Determine the [x, y] coordinate at the center of the cell enclosing the given text.  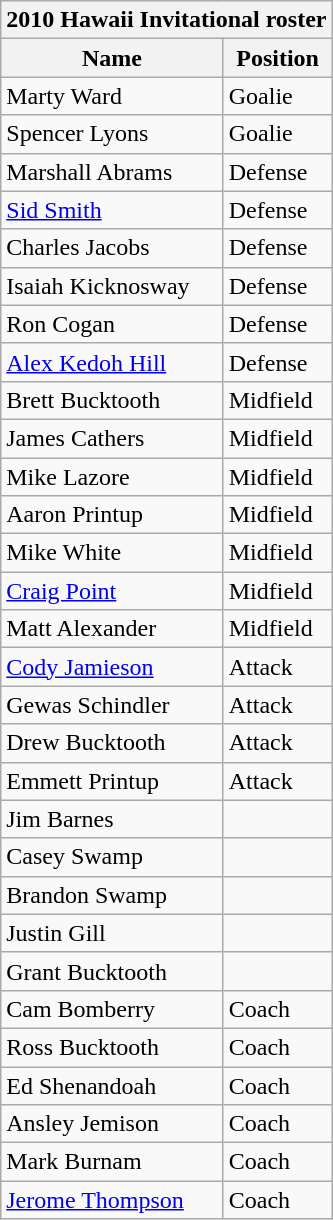
James Cathers [112, 438]
Jim Barnes [112, 819]
Spencer Lyons [112, 134]
Jerome Thompson [112, 1200]
Casey Swamp [112, 857]
Brandon Swamp [112, 895]
Ed Shenandoah [112, 1085]
Mark Burnam [112, 1162]
Ross Bucktooth [112, 1047]
Cody Jamieson [112, 667]
Sid Smith [112, 210]
Matt Alexander [112, 629]
Mike White [112, 553]
Craig Point [112, 591]
Justin Gill [112, 933]
Alex Kedoh Hill [112, 362]
Brett Bucktooth [112, 400]
Ron Cogan [112, 324]
Grant Bucktooth [112, 971]
Name [112, 58]
2010 Hawaii Invitational roster [166, 20]
Ansley Jemison [112, 1124]
Drew Bucktooth [112, 743]
Gewas Schindler [112, 705]
Marty Ward [112, 96]
Isaiah Kicknosway [112, 286]
Emmett Printup [112, 781]
Aaron Printup [112, 515]
Marshall Abrams [112, 172]
Position [278, 58]
Cam Bomberry [112, 1009]
Mike Lazore [112, 477]
Charles Jacobs [112, 248]
